Scan for the cell matching the given text and deliver its [X, Y] coordinate at center. 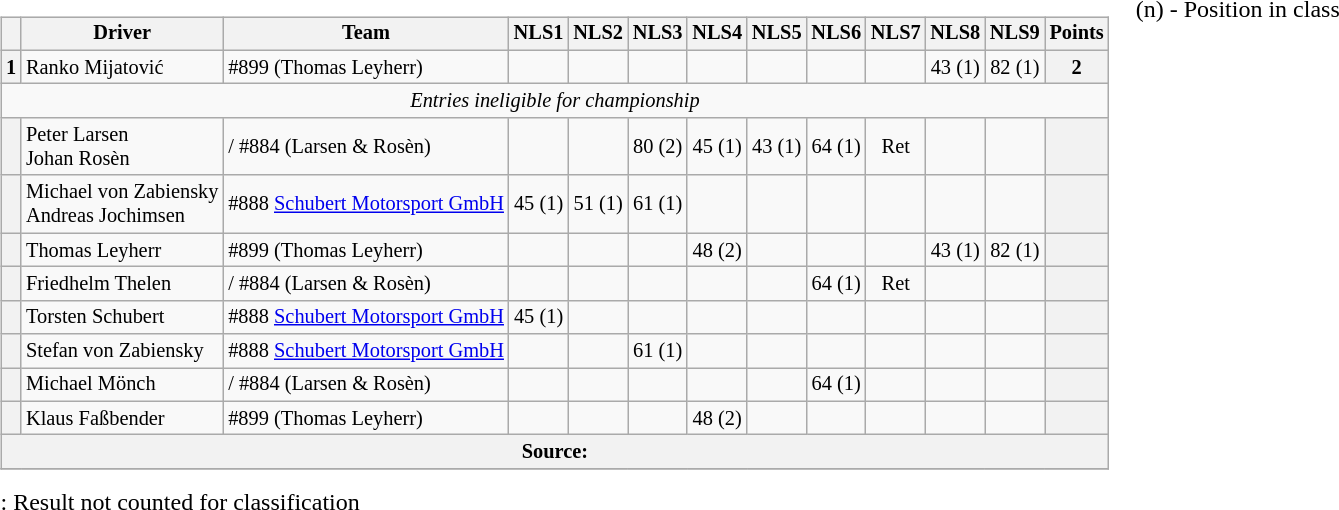
Michael Mönch [122, 385]
Michael von Zabiensky Andreas Jochimsen [122, 204]
NLS3 [658, 34]
51 (1) [598, 204]
NLS4 [717, 34]
Peter Larsen Johan Rosèn [122, 147]
Team [366, 34]
Klaus Faßbender [122, 418]
Driver [122, 34]
Thomas Leyherr [122, 250]
NLS6 [836, 34]
NLS7 [896, 34]
NLS2 [598, 34]
1 [11, 67]
NLS9 [1015, 34]
Friedhelm Thelen [122, 284]
Points [1077, 34]
NLS1 [539, 34]
80 (2) [658, 147]
Entries ineligible for championship [554, 101]
Torsten Schubert [122, 317]
NLS5 [777, 34]
Stefan von Zabiensky [122, 351]
2 [1077, 67]
Source: [554, 452]
NLS8 [956, 34]
Ranko Mijatović [122, 67]
